Identify which cell holds the provided text, then report its (x, y) central coordinate. 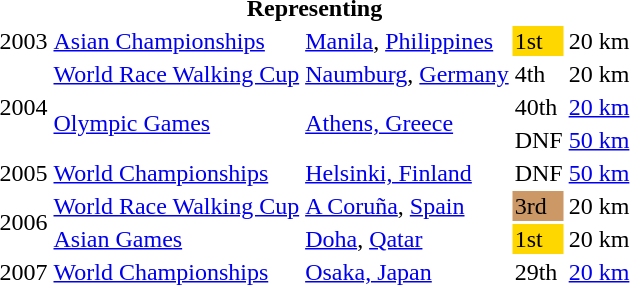
40th (538, 107)
4th (538, 74)
World Championships (176, 173)
3rd (538, 206)
Asian Championships (176, 41)
Olympic Games (176, 124)
Manila, Philippines (408, 41)
Naumburg, Germany (408, 74)
Athens, Greece (408, 124)
A Coruña, Spain (408, 206)
Doha, Qatar (408, 239)
Helsinki, Finland (408, 173)
Asian Games (176, 239)
